Scan for the cell matching the given text and deliver its (x, y) coordinate at center. 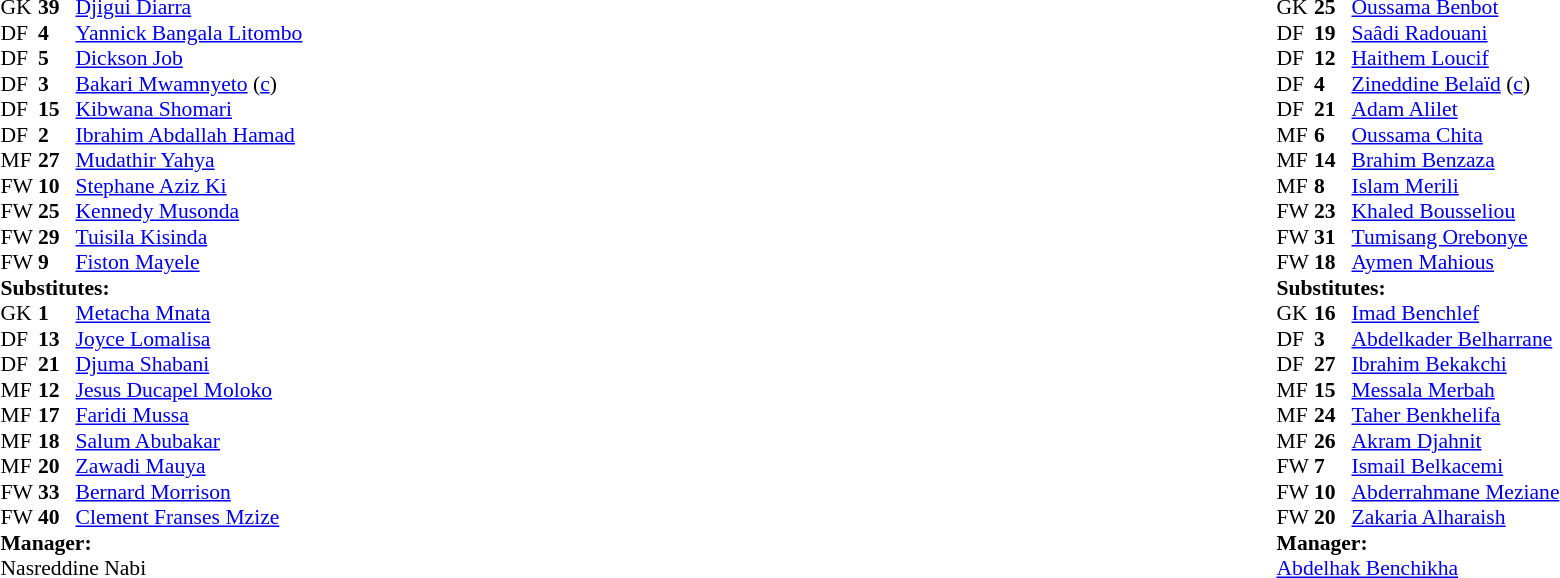
Bakari Mwamnyeto (c) (190, 84)
Messala Merbah (1456, 390)
29 (57, 237)
26 (1333, 441)
Tuisila Kisinda (190, 237)
Yannick Bangala Litombo (190, 33)
Dickson Job (190, 59)
Zakaria Alharaish (1456, 517)
Zawadi Mauya (190, 467)
1 (57, 313)
9 (57, 263)
Bernard Morrison (190, 492)
24 (1333, 415)
Taher Benkhelifa (1456, 415)
Ismail Belkacemi (1456, 467)
Salum Abubakar (190, 441)
Tumisang Orebonye (1456, 237)
Kibwana Shomari (190, 109)
17 (57, 415)
Clement Franses Mzize (190, 517)
Ibrahim Bekakchi (1456, 365)
Islam Merili (1456, 186)
Djuma Shabani (190, 365)
16 (1333, 313)
Kennedy Musonda (190, 211)
33 (57, 492)
Ibrahim Abdallah Hamad (190, 135)
13 (57, 339)
23 (1333, 211)
Oussama Chita (1456, 135)
Mudathir Yahya (190, 161)
Haithem Loucif (1456, 59)
Imad Benchlef (1456, 313)
Akram Djahnit (1456, 441)
2 (57, 135)
Stephane Aziz Ki (190, 186)
Khaled Bousseliou (1456, 211)
Fiston Mayele (190, 263)
Saâdi Radouani (1456, 33)
31 (1333, 237)
Abderrahmane Meziane (1456, 492)
19 (1333, 33)
Faridi Mussa (190, 415)
6 (1333, 135)
25 (57, 211)
8 (1333, 186)
Metacha Mnata (190, 313)
Joyce Lomalisa (190, 339)
7 (1333, 467)
5 (57, 59)
40 (57, 517)
Aymen Mahious (1456, 263)
Adam Alilet (1456, 109)
14 (1333, 161)
Brahim Benzaza (1456, 161)
Abdelkader Belharrane (1456, 339)
Zineddine Belaïd (c) (1456, 84)
Jesus Ducapel Moloko (190, 390)
